Return the (X, Y) coordinate for the center point of the cell that contains the specified text.  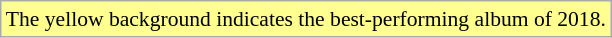
The yellow background indicates the best-performing album of 2018. (306, 19)
